Pinpoint the cell where the given text exists, returning its [X, Y] midpoint coordinate. 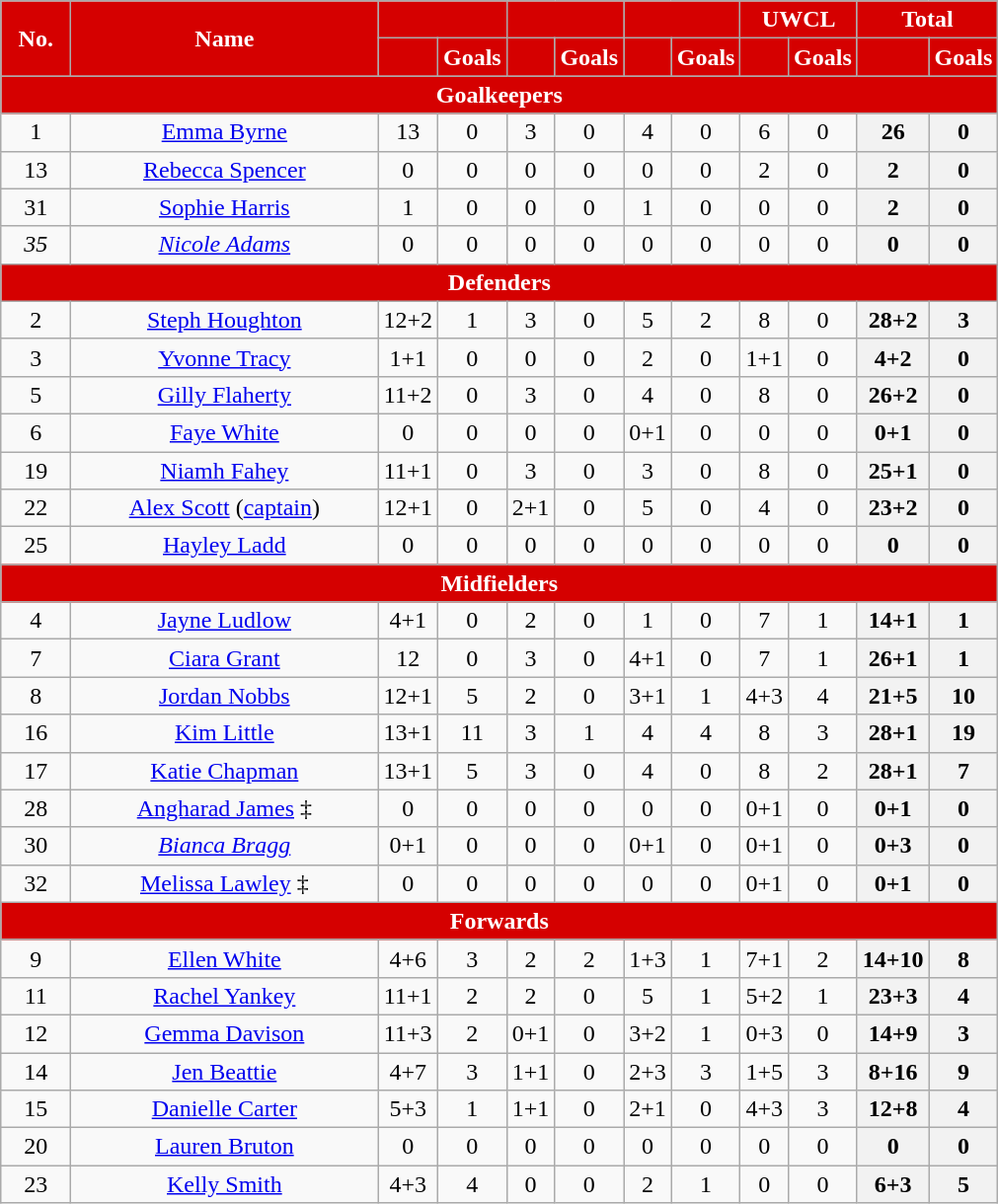
4+6 [409, 958]
11+2 [409, 395]
15 [36, 1109]
Ciara Grant [225, 658]
16 [36, 733]
26 [892, 132]
Kim Little [225, 733]
Name [225, 38]
23+3 [892, 996]
Sophie Harris [225, 207]
23 [36, 1184]
Danielle Carter [225, 1109]
3+1 [648, 696]
3+2 [648, 1033]
25+1 [892, 471]
1+5 [764, 1071]
Katie Chapman [225, 771]
Ellen White [225, 958]
Alex Scott (captain) [225, 508]
No. [36, 38]
31 [36, 207]
UWCL [799, 20]
14+1 [892, 621]
12+2 [409, 320]
Rebecca Spencer [225, 170]
22 [36, 508]
4+2 [892, 357]
28 [36, 808]
2+3 [648, 1071]
23+2 [892, 508]
12+8 [892, 1109]
4+7 [409, 1071]
Melissa Lawley ‡ [225, 883]
Total [927, 20]
Niamh Fahey [225, 471]
17 [36, 771]
14+9 [892, 1033]
Hayley Ladd [225, 546]
26+1 [892, 658]
Jen Beattie [225, 1071]
Nicole Adams [225, 245]
14+10 [892, 958]
Midfielders [499, 583]
Defenders [499, 282]
Faye White [225, 432]
7+1 [764, 958]
21+5 [892, 696]
10 [963, 696]
11+3 [409, 1033]
Jayne Ludlow [225, 621]
5+2 [764, 996]
28+2 [892, 320]
Bianca Bragg [225, 846]
6+3 [892, 1184]
Jordan Nobbs [225, 696]
32 [36, 883]
Forwards [499, 921]
1+3 [648, 958]
35 [36, 245]
Gemma Davison [225, 1033]
25 [36, 546]
20 [36, 1147]
8+16 [892, 1071]
Gilly Flaherty [225, 395]
30 [36, 846]
Steph Houghton [225, 320]
Angharad James ‡ [225, 808]
Emma Byrne [225, 132]
Goalkeepers [499, 95]
Kelly Smith [225, 1184]
Rachel Yankey [225, 996]
Lauren Bruton [225, 1147]
14 [36, 1071]
26+2 [892, 395]
Yvonne Tracy [225, 357]
5+3 [409, 1109]
